Return (X, Y) of the center of cell containing provided text 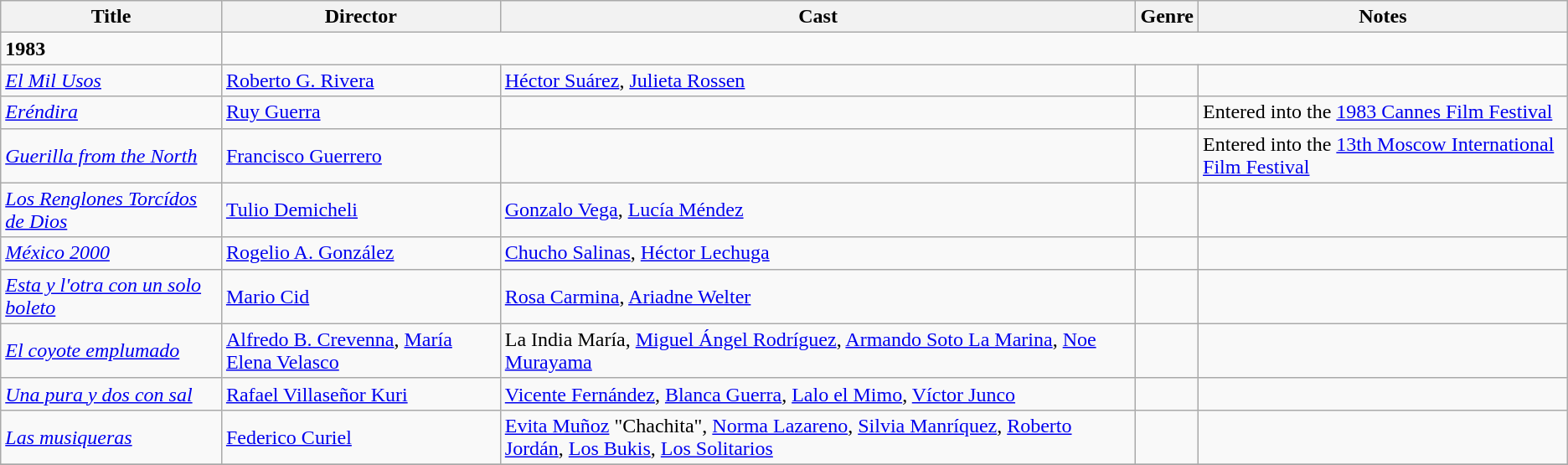
Esta y l'otra con un solo boleto (111, 297)
Mario Cid (360, 297)
Genre (1168, 17)
Rafael Villaseñor Kuri (360, 394)
Los Renglones Torcídos de Dios (111, 209)
Una pura y dos con sal (111, 394)
Roberto G. Rivera (360, 80)
Eréndira (111, 112)
Evita Muñoz "Chachita", Norma Lazareno, Silvia Manríquez, Roberto Jordán, Los Bukis, Los Solitarios (818, 437)
Federico Curiel (360, 437)
1983 (111, 49)
Rogelio A. González (360, 253)
Héctor Suárez, Julieta Rossen (818, 80)
Alfredo B. Crevenna, María Elena Velasco (360, 350)
Chucho Salinas, Héctor Lechuga (818, 253)
Vicente Fernández, Blanca Guerra, Lalo el Mimo, Víctor Junco (818, 394)
Rosa Carmina, Ariadne Welter (818, 297)
México 2000 (111, 253)
Gonzalo Vega, Lucía Méndez (818, 209)
Francisco Guerrero (360, 156)
Entered into the 13th Moscow International Film Festival (1384, 156)
El Mil Usos (111, 80)
Notes (1384, 17)
Guerilla from the North (111, 156)
Entered into the 1983 Cannes Film Festival (1384, 112)
Tulio Demicheli (360, 209)
La India María, Miguel Ángel Rodríguez, Armando Soto La Marina, Noe Murayama (818, 350)
Title (111, 17)
Las musiqueras (111, 437)
Director (360, 17)
Cast (818, 17)
Ruy Guerra (360, 112)
El coyote emplumado (111, 350)
